Pinpoint the cell where the given text exists, returning its (X, Y) midpoint coordinate. 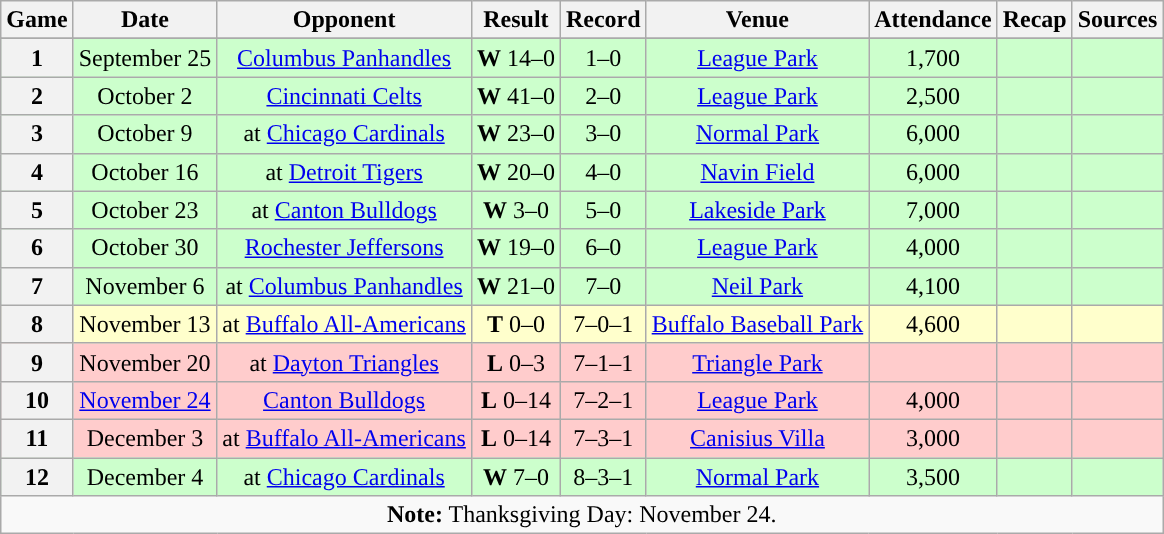
Recap (1034, 20)
Rochester Jeffersons (344, 248)
7–0 (603, 286)
L 0–3 (516, 362)
4 (37, 172)
1,700 (933, 58)
3,000 (933, 438)
W 3–0 (516, 210)
October 23 (145, 210)
4,100 (933, 286)
1 (37, 58)
W 23–0 (516, 134)
W 7–0 (516, 477)
5–0 (603, 210)
Venue (758, 20)
W 20–0 (516, 172)
Attendance (933, 20)
7,000 (933, 210)
Result (516, 20)
November 24 (145, 400)
W 41–0 (516, 96)
October 16 (145, 172)
3,500 (933, 477)
3–0 (603, 134)
September 25 (145, 58)
Navin Field (758, 172)
Canisius Villa (758, 438)
Game (37, 20)
5 (37, 210)
Date (145, 20)
Columbus Panhandles (344, 58)
4–0 (603, 172)
at Columbus Panhandles (344, 286)
11 (37, 438)
November 20 (145, 362)
1–0 (603, 58)
at Canton Bulldogs (344, 210)
W 21–0 (516, 286)
Opponent (344, 20)
W 19–0 (516, 248)
Buffalo Baseball Park (758, 324)
at Detroit Tigers (344, 172)
at Dayton Triangles (344, 362)
7–3–1 (603, 438)
Cincinnati Celts (344, 96)
December 4 (145, 477)
December 3 (145, 438)
6 (37, 248)
Neil Park (758, 286)
7–1–1 (603, 362)
November 13 (145, 324)
W 14–0 (516, 58)
October 30 (145, 248)
November 6 (145, 286)
7 (37, 286)
7–0–1 (603, 324)
10 (37, 400)
6–0 (603, 248)
Lakeside Park (758, 210)
2–0 (603, 96)
9 (37, 362)
Record (603, 20)
2 (37, 96)
Canton Bulldogs (344, 400)
8 (37, 324)
October 2 (145, 96)
4,600 (933, 324)
Note: Thanksgiving Day: November 24. (582, 515)
12 (37, 477)
7–2–1 (603, 400)
3 (37, 134)
8–3–1 (603, 477)
T 0–0 (516, 324)
Sources (1118, 20)
October 9 (145, 134)
Triangle Park (758, 362)
2,500 (933, 96)
